Return [x, y] of the center of cell containing provided text 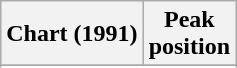
Peakposition [189, 34]
Chart (1991) [72, 34]
